For the text-containing cell, return its midpoint in (x, y) coordinate format. 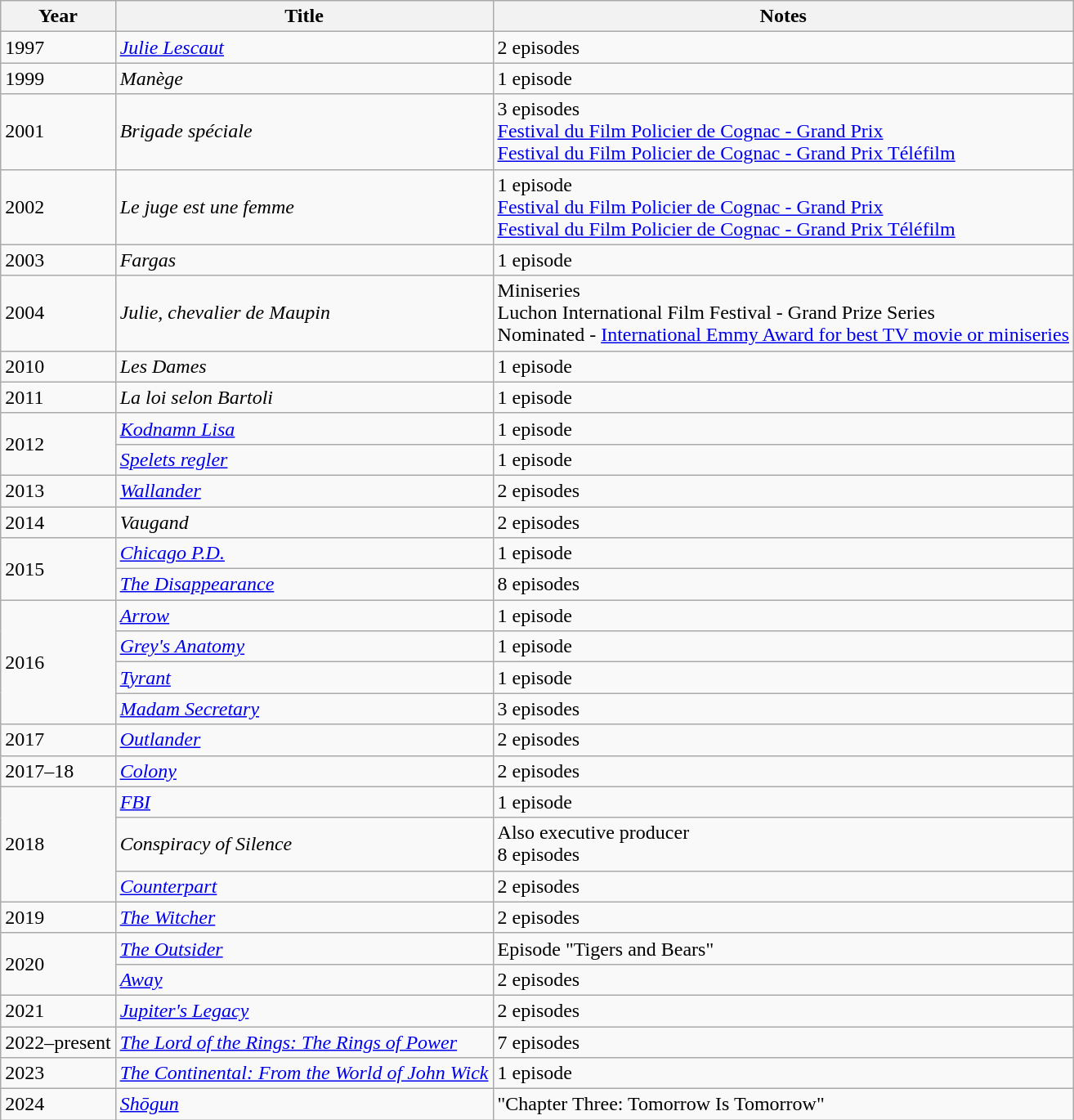
The Continental: From the World of John Wick (304, 1073)
2011 (58, 397)
Grey's Anatomy (304, 647)
"Chapter Three: Tomorrow Is Tomorrow" (783, 1104)
1997 (58, 47)
Arrow (304, 616)
Vaugand (304, 522)
Away (304, 979)
Le juge est une femme (304, 207)
2016 (58, 662)
Shōgun (304, 1104)
2017–18 (58, 771)
2017 (58, 740)
Title (304, 16)
2022–present (58, 1042)
1999 (58, 78)
Also executive producer8 episodes (783, 844)
2020 (58, 964)
Les Dames (304, 366)
Madam Secretary (304, 709)
2002 (58, 207)
Wallander (304, 491)
Fargas (304, 260)
The Disappearance (304, 585)
2014 (58, 522)
Conspiracy of Silence (304, 844)
La loi selon Bartoli (304, 397)
Colony (304, 771)
FBI (304, 802)
Brigade spéciale (304, 132)
2018 (58, 844)
Chicago P.D. (304, 553)
2019 (58, 917)
2012 (58, 444)
The Witcher (304, 917)
2013 (58, 491)
7 episodes (783, 1042)
Spelets regler (304, 459)
2003 (58, 260)
2004 (58, 313)
3 episodes (783, 709)
2015 (58, 569)
1 episodeFestival du Film Policier de Cognac - Grand PrixFestival du Film Policier de Cognac - Grand Prix Téléfilm (783, 207)
Notes (783, 16)
Kodnamn Lisa (304, 428)
3 episodesFestival du Film Policier de Cognac - Grand PrixFestival du Film Policier de Cognac - Grand Prix Téléfilm (783, 132)
Julie Lescaut (304, 47)
Jupiter's Legacy (304, 1010)
2001 (58, 132)
Manège (304, 78)
Tyrant (304, 678)
The Lord of the Rings: The Rings of Power (304, 1042)
2010 (58, 366)
MiniseriesLuchon International Film Festival - Grand Prize SeriesNominated - International Emmy Award for best TV movie or miniseries (783, 313)
Outlander (304, 740)
2024 (58, 1104)
The Outsider (304, 948)
8 episodes (783, 585)
2023 (58, 1073)
2021 (58, 1010)
Counterpart (304, 886)
Julie, chevalier de Maupin (304, 313)
Year (58, 16)
Episode "Tigers and Bears" (783, 948)
